Scan for the cell matching the given text and deliver its [x, y] coordinate at center. 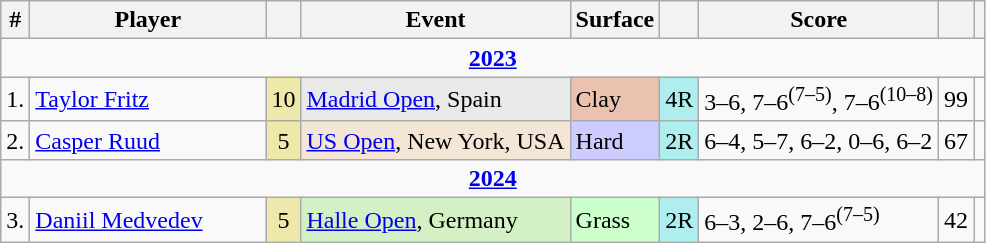
67 [956, 140]
2023 [493, 58]
Taylor Fritz [148, 100]
Daniil Medvedev [148, 220]
1. [16, 100]
Score [819, 20]
Halle Open, Germany [436, 220]
Event [436, 20]
6–3, 2–6, 7–6(7–5) [819, 220]
3. [16, 220]
# [16, 20]
6–4, 5–7, 6–2, 0–6, 6–2 [819, 140]
2. [16, 140]
Surface [615, 20]
Hard [615, 140]
2024 [493, 178]
10 [284, 100]
99 [956, 100]
US Open, New York, USA [436, 140]
4R [680, 100]
42 [956, 220]
3–6, 7–6(7–5), 7–6(10–8) [819, 100]
Player [148, 20]
Madrid Open, Spain [436, 100]
Clay [615, 100]
Grass [615, 220]
Casper Ruud [148, 140]
